For the text-containing cell, return its midpoint in (x, y) coordinate format. 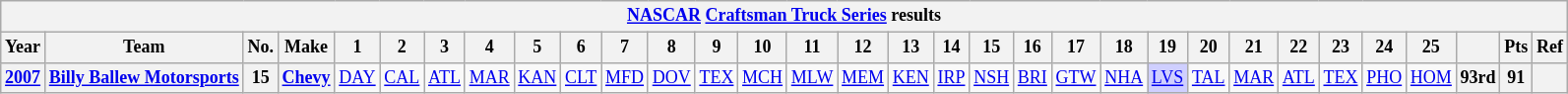
LVS (1167, 77)
24 (1384, 47)
1 (357, 47)
93rd (1478, 77)
91 (1516, 77)
MFD (625, 77)
21 (1254, 47)
3 (445, 47)
KAN (537, 77)
GTW (1076, 77)
NASCAR Craftsman Truck Series results (784, 16)
NSH (992, 77)
19 (1167, 47)
MEM (863, 77)
10 (763, 47)
16 (1032, 47)
No. (260, 47)
Team (144, 47)
CAL (402, 77)
Ref (1550, 47)
MCH (763, 77)
IRP (951, 77)
HOM (1431, 77)
NHA (1124, 77)
DAY (357, 77)
22 (1298, 47)
CLT (581, 77)
18 (1124, 47)
2007 (24, 77)
PHO (1384, 77)
Pts (1516, 47)
20 (1209, 47)
13 (910, 47)
2 (402, 47)
9 (717, 47)
MLW (811, 77)
4 (489, 47)
7 (625, 47)
KEN (910, 77)
11 (811, 47)
BRI (1032, 77)
12 (863, 47)
Billy Ballew Motorsports (144, 77)
TAL (1209, 77)
Make (306, 47)
23 (1341, 47)
8 (671, 47)
DOV (671, 77)
Chevy (306, 77)
Year (24, 47)
5 (537, 47)
17 (1076, 47)
6 (581, 47)
14 (951, 47)
25 (1431, 47)
